For the text-containing cell, return its midpoint in [X, Y] coordinate format. 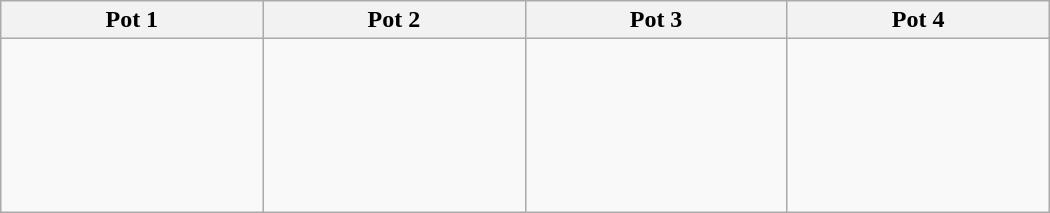
Pot 3 [656, 20]
Pot 1 [132, 20]
Pot 2 [394, 20]
Pot 4 [918, 20]
